Locate the cell with the specified text and output its [x, y] center coordinate. 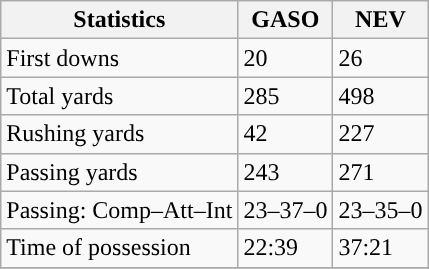
20 [286, 58]
23–37–0 [286, 210]
285 [286, 96]
37:21 [380, 248]
Rushing yards [120, 134]
NEV [380, 20]
Passing yards [120, 172]
Statistics [120, 20]
26 [380, 58]
23–35–0 [380, 210]
22:39 [286, 248]
First downs [120, 58]
271 [380, 172]
243 [286, 172]
498 [380, 96]
Total yards [120, 96]
Time of possession [120, 248]
42 [286, 134]
Passing: Comp–Att–Int [120, 210]
227 [380, 134]
GASO [286, 20]
